Detect which cell encompasses the target text, then output its (x, y) center coordinate. 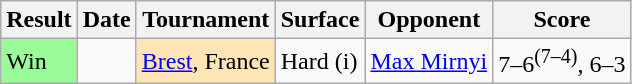
Tournament (206, 20)
Result (39, 20)
Win (39, 62)
Brest, France (206, 62)
Hard (i) (320, 62)
7–6(7–4), 6–3 (562, 62)
Max Mirnyi (429, 62)
Score (562, 20)
Surface (320, 20)
Opponent (429, 20)
Date (106, 20)
